Return [x, y] of the center of cell containing provided text 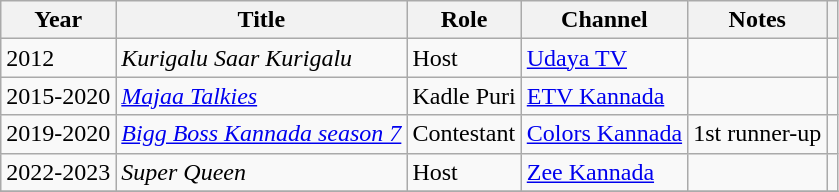
2015-2020 [58, 96]
2012 [58, 58]
Zee Kannada [604, 172]
2019-2020 [58, 134]
Contestant [464, 134]
Colors Kannada [604, 134]
Kadle Puri [464, 96]
Notes [758, 20]
Udaya TV [604, 58]
Role [464, 20]
2022-2023 [58, 172]
Title [262, 20]
Channel [604, 20]
Majaa Talkies [262, 96]
1st runner-up [758, 134]
Super Queen [262, 172]
Kurigalu Saar Kurigalu [262, 58]
Year [58, 20]
Bigg Boss Kannada season 7 [262, 134]
ETV Kannada [604, 96]
